Determine the [x, y] coordinate at the center of the cell enclosing the given text.  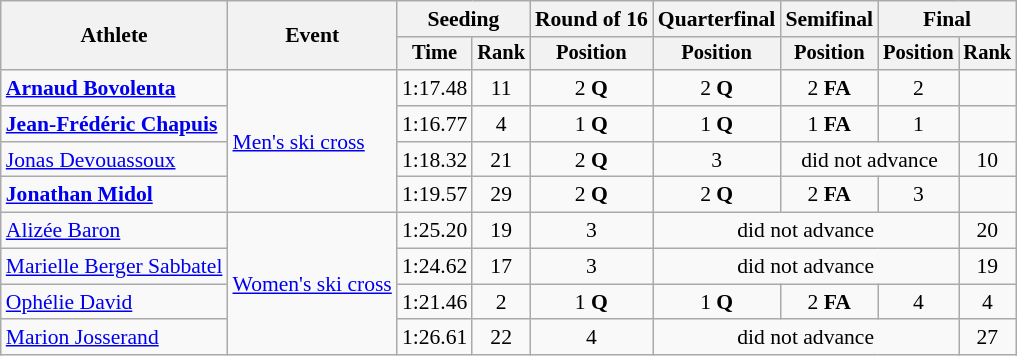
Event [312, 36]
Men's ski cross [312, 141]
22 [501, 338]
Alizée Baron [114, 231]
29 [501, 195]
20 [987, 231]
1:26.61 [434, 338]
Seeding [464, 19]
Marion Josserand [114, 338]
Marielle Berger Sabbatel [114, 267]
17 [501, 267]
Athlete [114, 36]
10 [987, 160]
Women's ski cross [312, 284]
1:24.62 [434, 267]
Arnaud Bovolenta [114, 88]
1:21.46 [434, 302]
Jonathan Midol [114, 195]
Jonas Devouassoux [114, 160]
1:18.32 [434, 160]
11 [501, 88]
Ophélie David [114, 302]
Quarterfinal [717, 19]
1 FA [829, 124]
Semifinal [829, 19]
1:16.77 [434, 124]
1:17.48 [434, 88]
Jean-Frédéric Chapuis [114, 124]
Round of 16 [592, 19]
Time [434, 54]
Final [947, 19]
27 [987, 338]
21 [501, 160]
1 [918, 124]
1:19.57 [434, 195]
1:25.20 [434, 231]
